From the cell containing the given text, extract its center point as [X, Y] coordinate. 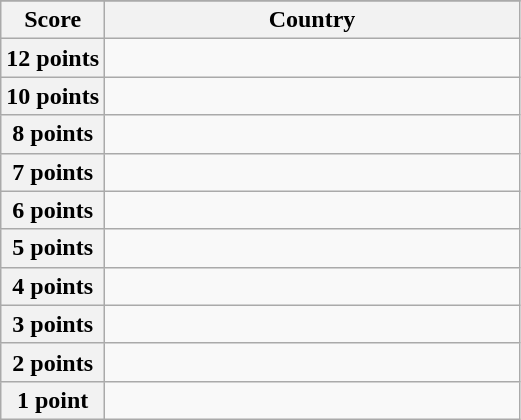
5 points [53, 248]
Country [312, 20]
10 points [53, 96]
12 points [53, 58]
3 points [53, 324]
Score [53, 20]
2 points [53, 362]
7 points [53, 172]
8 points [53, 134]
6 points [53, 210]
1 point [53, 400]
4 points [53, 286]
